Capture the cell that displays the provided text and extract its (x, y) central coordinate. 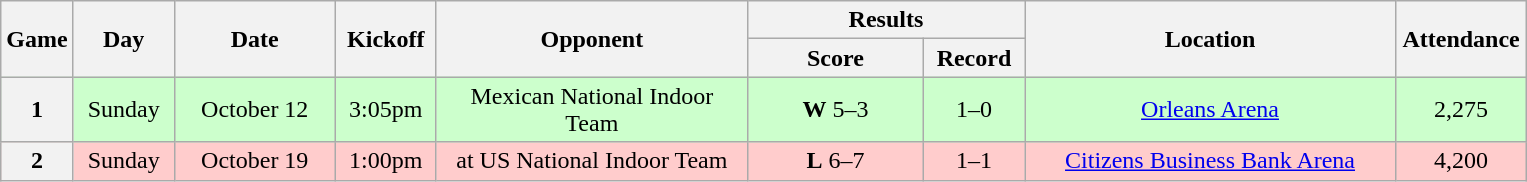
1–1 (974, 161)
1:00pm (386, 161)
3:05pm (386, 110)
Opponent (592, 39)
at US National Indoor Team (592, 161)
Game (37, 39)
2,275 (1462, 110)
1–0 (974, 110)
Kickoff (386, 39)
4,200 (1462, 161)
Citizens Business Bank Arena (1210, 161)
October 12 (254, 110)
Attendance (1462, 39)
L 6–7 (835, 161)
Record (974, 58)
Location (1210, 39)
Orleans Arena (1210, 110)
Score (835, 58)
Day (124, 39)
October 19 (254, 161)
1 (37, 110)
Mexican National Indoor Team (592, 110)
W 5–3 (835, 110)
Date (254, 39)
2 (37, 161)
Results (886, 20)
